Extract the [X, Y] coordinate from the center of the cell holding the provided text.  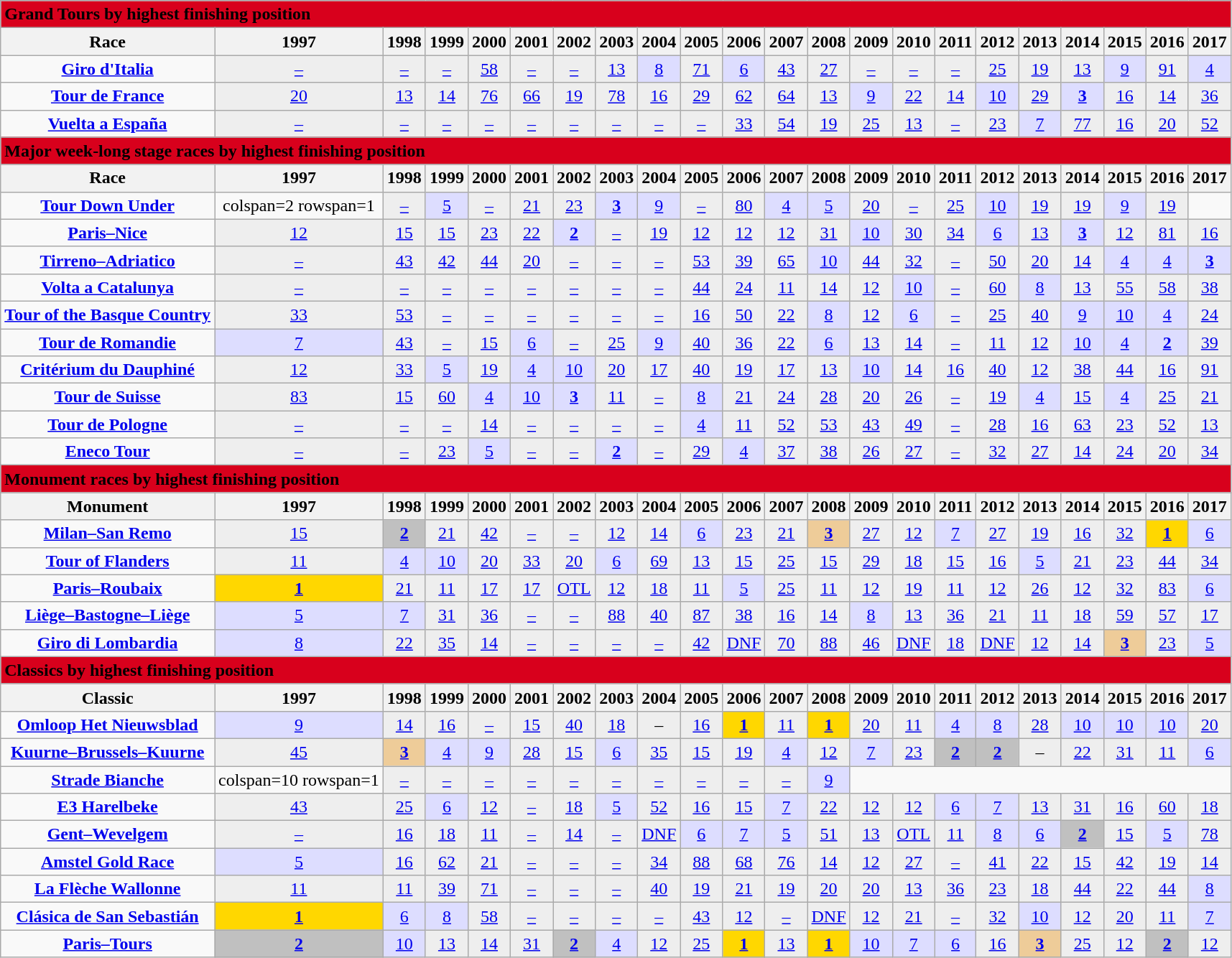
37 [786, 452]
Tour Down Under [108, 205]
colspan=10 rowspan=1 [299, 779]
Milan–San Remo [108, 534]
Paris–Nice [108, 233]
Giro di Lombardia [108, 643]
Omloop Het Nieuwsblad [108, 725]
Tour of Flanders [108, 561]
Eneco Tour [108, 452]
46 [871, 643]
Liège–Bastogne–Liège [108, 615]
Monument [108, 506]
Vuelta a España [108, 124]
Volta a Catalunya [108, 287]
55 [1125, 287]
Clásica de San Sebastián [108, 916]
Classics by highest finishing position [616, 670]
68 [744, 862]
Paris–Tours [108, 944]
70 [786, 643]
Tirreno–Adriatico [108, 260]
Tour de Romandie [108, 343]
Tour de Pologne [108, 424]
69 [659, 561]
65 [786, 260]
Paris–Roubaix [108, 588]
66 [532, 96]
Monument races by highest finishing position [616, 479]
80 [744, 205]
64 [786, 96]
Tour of the Basque Country [108, 315]
54 [786, 124]
Giro d'Italia [108, 69]
51 [829, 834]
77 [1082, 124]
30 [914, 233]
E3 Harelbeke [108, 807]
87 [701, 615]
Major week-long stage races by highest finishing position [616, 151]
Kuurne–Brussels–Kuurne [108, 752]
45 [299, 752]
Grand Tours by highest finishing position [616, 14]
63 [1082, 424]
colspan=2 rowspan=1 [299, 205]
57 [1167, 615]
Amstel Gold Race [108, 862]
49 [914, 424]
La Flèche Wallonne [108, 889]
Gent–Wevelgem [108, 834]
81 [1167, 233]
Classic [108, 697]
Critérium du Dauphiné [108, 370]
41 [997, 862]
59 [1125, 615]
Tour de Suisse [108, 397]
Strade Bianche [108, 779]
Tour de France [108, 96]
